Detect which cell encompasses the target text, then output its [X, Y] center coordinate. 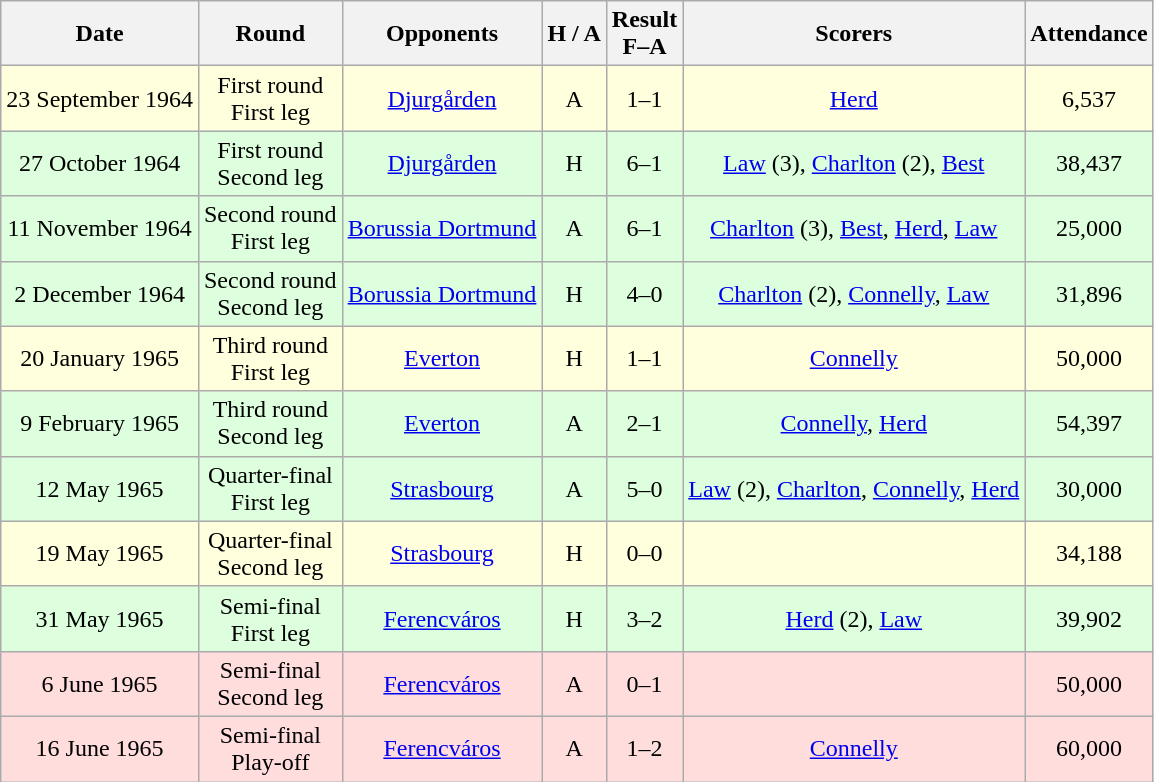
54,397 [1089, 424]
0–0 [644, 554]
Quarter-finalSecond leg [270, 554]
2–1 [644, 424]
Round [270, 34]
3–2 [644, 618]
ResultF–A [644, 34]
2 December 1964 [100, 294]
11 November 1964 [100, 228]
19 May 1965 [100, 554]
Attendance [1089, 34]
Charlton (2), Connelly, Law [854, 294]
16 June 1965 [100, 748]
Law (3), Charlton (2), Best [854, 164]
39,902 [1089, 618]
38,437 [1089, 164]
31,896 [1089, 294]
First roundFirst leg [270, 98]
First roundSecond leg [270, 164]
6 June 1965 [100, 684]
Second roundSecond leg [270, 294]
H / A [574, 34]
Second roundFirst leg [270, 228]
4–0 [644, 294]
5–0 [644, 488]
Law (2), Charlton, Connelly, Herd [854, 488]
23 September 1964 [100, 98]
12 May 1965 [100, 488]
Date [100, 34]
Connelly, Herd [854, 424]
27 October 1964 [100, 164]
Semi-finalPlay-off [270, 748]
Opponents [442, 34]
60,000 [1089, 748]
30,000 [1089, 488]
Herd [854, 98]
9 February 1965 [100, 424]
31 May 1965 [100, 618]
Semi-finalSecond leg [270, 684]
Quarter-finalFirst leg [270, 488]
25,000 [1089, 228]
0–1 [644, 684]
Herd (2), Law [854, 618]
Charlton (3), Best, Herd, Law [854, 228]
Scorers [854, 34]
Third roundSecond leg [270, 424]
Semi-finalFirst leg [270, 618]
20 January 1965 [100, 358]
34,188 [1089, 554]
Third roundFirst leg [270, 358]
1–2 [644, 748]
6,537 [1089, 98]
